Detect which cell encompasses the target text, then output its [X, Y] center coordinate. 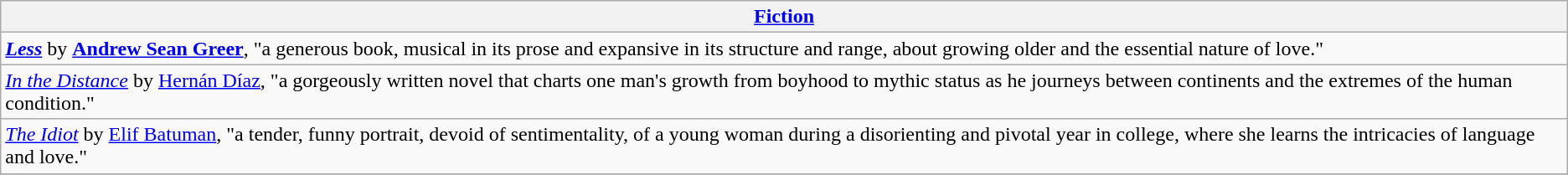
Fiction [784, 17]
